Return the [x, y] coordinate for the center point of the cell that contains the specified text.  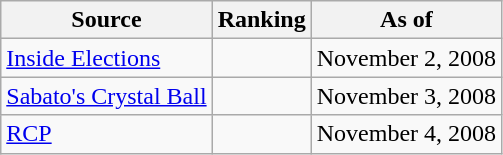
Source [106, 20]
As of [406, 20]
November 3, 2008 [406, 96]
Ranking [262, 20]
Sabato's Crystal Ball [106, 96]
RCP [106, 134]
November 4, 2008 [406, 134]
November 2, 2008 [406, 58]
Inside Elections [106, 58]
